Detect which cell encompasses the target text, then output its [X, Y] center coordinate. 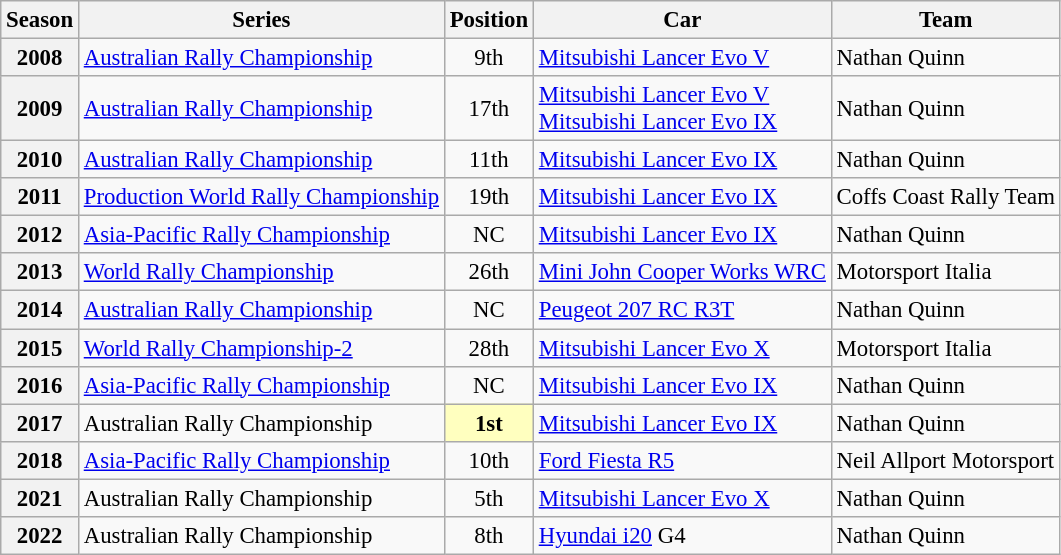
5th [488, 498]
26th [488, 273]
9th [488, 58]
Mini John Cooper Works WRC [682, 273]
Ford Fiesta R5 [682, 460]
2014 [40, 310]
2022 [40, 536]
2010 [40, 160]
11th [488, 160]
Mitsubishi Lancer Evo VMitsubishi Lancer Evo IX [682, 108]
28th [488, 348]
2009 [40, 108]
Production World Rally Championship [261, 197]
Car [682, 20]
2016 [40, 385]
19th [488, 197]
Season [40, 20]
World Rally Championship [261, 273]
Mitsubishi Lancer Evo V [682, 58]
2021 [40, 498]
Team [946, 20]
10th [488, 460]
Coffs Coast Rally Team [946, 197]
2011 [40, 197]
2017 [40, 423]
2013 [40, 273]
2012 [40, 235]
World Rally Championship-2 [261, 348]
17th [488, 108]
Hyundai i20 G4 [682, 536]
2015 [40, 348]
Neil Allport Motorsport [946, 460]
2008 [40, 58]
Position [488, 20]
Series [261, 20]
1st [488, 423]
2018 [40, 460]
8th [488, 536]
Peugeot 207 RC R3T [682, 310]
